From the cell containing the given text, extract its center point as (x, y) coordinate. 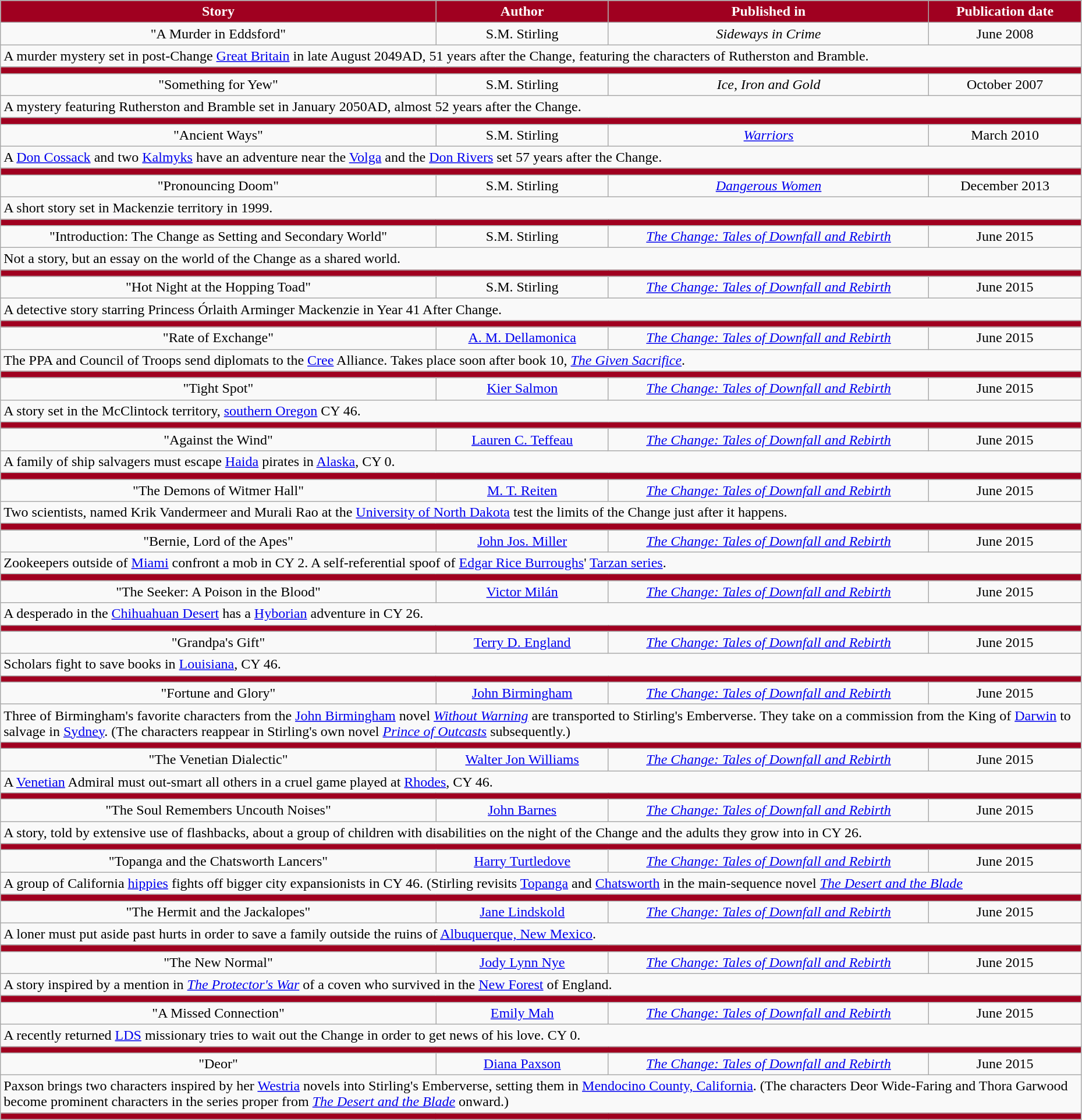
M. T. Reiten (522, 490)
A recently returned LDS missionary tries to wait out the Change in order to get news of his love. CY 0. (541, 1035)
A desperado in the Chihuahuan Desert has a Hyborian adventure in CY 26. (541, 614)
John Jos. Miller (522, 541)
"Deor" (218, 1064)
"Bernie, Lord of the Apes" (218, 541)
Author (522, 12)
"The New Normal" (218, 962)
Not a story, but an essay on the world of the Change as a shared world. (541, 259)
Warriors (768, 135)
"The Venetian Dialectic" (218, 759)
Story (218, 12)
December 2013 (1005, 186)
Kier Salmon (522, 389)
"Something for Yew" (218, 84)
"Topanga and the Chatsworth Lancers" (218, 861)
Dangerous Women (768, 186)
A story inspired by a mention in The Protector's War of a coven who survived in the New Forest of England. (541, 984)
Published in (768, 12)
June 2008 (1005, 34)
Lauren C. Teffeau (522, 439)
A story set in the McClintock territory, southern Oregon CY 46. (541, 411)
"The Demons of Witmer Hall" (218, 490)
October 2007 (1005, 84)
"Fortune and Glory" (218, 693)
Ice, Iron and Gold (768, 84)
A. M. Dellamonica (522, 338)
A mystery featuring Rutherston and Bramble set in January 2050AD, almost 52 years after the Change. (541, 106)
Diana Paxson (522, 1064)
"The Hermit and the Jackalopes" (218, 912)
A Venetian Admiral must out-smart all others in a cruel game played at Rhodes, CY 46. (541, 781)
Jane Lindskold (522, 912)
Jody Lynn Nye (522, 962)
"The Seeker: A Poison in the Blood" (218, 592)
Walter Jon Williams (522, 759)
Terry D. England (522, 642)
"Ancient Ways" (218, 135)
A short story set in Mackenzie territory in 1999. (541, 208)
"A Murder in Eddsford" (218, 34)
"Introduction: The Change as Setting and Secondary World" (218, 237)
A family of ship salvagers must escape Haida pirates in Alaska, CY 0. (541, 461)
"A Missed Connection" (218, 1013)
"Against the Wind" (218, 439)
Zookeepers outside of Miami confront a mob in CY 2. A self-referential spoof of Edgar Rice Burroughs' Tarzan series. (541, 563)
"Rate of Exchange" (218, 338)
March 2010 (1005, 135)
Publication date (1005, 12)
Emily Mah (522, 1013)
Victor Milán (522, 592)
A detective story starring Princess Órlaith Arminger Mackenzie in Year 41 After Change. (541, 310)
Scholars fight to save books in Louisiana, CY 46. (541, 664)
A Don Cossack and two Kalmyks have an adventure near the Volga and the Don Rivers set 57 years after the Change. (541, 157)
"Pronouncing Doom" (218, 186)
Harry Turtledove (522, 861)
"Hot Night at the Hopping Toad" (218, 287)
"Tight Spot" (218, 389)
"Grandpa's Gift" (218, 642)
John Barnes (522, 810)
"The Soul Remembers Uncouth Noises" (218, 810)
A loner must put aside past hurts in order to save a family outside the ruins of Albuquerque, New Mexico. (541, 934)
Sideways in Crime (768, 34)
Two scientists, named Krik Vandermeer and Murali Rao at the University of North Dakota test the limits of the Change just after it happens. (541, 513)
John Birmingham (522, 693)
The PPA and Council of Troops send diplomats to the Cree Alliance. Takes place soon after book 10, The Given Sacrifice. (541, 360)
